For the text-containing cell, return its midpoint in (X, Y) coordinate format. 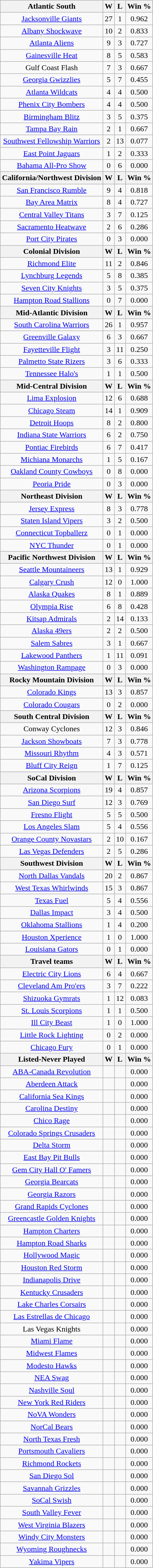
Michiana Monarchs (52, 459)
Birmingham Blitz (52, 116)
Alaska 49ers (52, 631)
North Dallas Vandals (52, 876)
Connecticut Topballerz (52, 533)
0.583 (139, 55)
Pacific Northwest Division (52, 558)
Hampton Charters (52, 1231)
Gainesville Heat (52, 55)
Atlanta Aliens (52, 43)
Georgia Bearcats (52, 1182)
Colorado Cougars (52, 704)
Los Angeles Slam (52, 827)
Albany Shockwave (52, 31)
West Virginia Blazers (52, 1525)
Miami Flame (52, 1341)
Ill City Beast (52, 1023)
SoCal Swish (52, 1500)
West Texas Whirlwinds (52, 888)
Fresno Flight (52, 815)
Gem City Hall O' Famers (52, 1170)
Lakewood Panthers (52, 655)
15 (109, 888)
Midwest Flames (52, 1353)
Atlantic South (52, 6)
Chicago Fury (52, 1047)
Dallas Impact (52, 912)
0.769 (139, 802)
California/Northwest Division (52, 178)
Portsmouth Cavaliers (52, 1451)
Southwest Division (52, 863)
Mid-Atlantic Division (52, 312)
Houston Red Storm (52, 1268)
Jackson Showboats (52, 741)
Orange County Novastars (52, 839)
Southwest Fellowship Warriors (52, 141)
Central Valley Titans (52, 215)
Jersey Express (52, 508)
Lynchburg Legends (52, 276)
Cleveland Am Pro'ers (52, 986)
SoCal Division (52, 778)
East Point Jaguars (52, 153)
Shizuoka Gymrats (52, 998)
Gulf Coast Flash (52, 68)
Delta Storm (52, 1145)
Washington Rampage (52, 668)
Seattle Mountaineers (52, 570)
California Sea Kings (52, 1096)
Sacramento Heatwave (52, 227)
South Carolina Warriors (52, 325)
Windy City Monsters (52, 1537)
0.222 (139, 986)
Richmond Rockets (52, 1463)
Travel teams (52, 962)
Wyoming Roughnecks (52, 1549)
0.133 (139, 619)
Detroit Hoops (52, 423)
Indiana State Warriors (52, 435)
Oakland County Cowboys (52, 472)
Colorado Kings (52, 692)
0.428 (139, 606)
Bluff City Reign (52, 766)
19 (109, 790)
Greenville Galaxy (52, 337)
Las Vegas Knights (52, 1329)
Lake Charles Corsairs (52, 1304)
0.091 (139, 655)
Phenix City Bombers (52, 104)
Savannah Grizzles (52, 1488)
0.818 (139, 190)
Las Estrellas de Chicago (52, 1316)
Atlanta Wildcats (52, 92)
ABA-Canada Revolution (52, 1072)
East Bay Pit Bulls (52, 1158)
Fayetteville Flight (52, 349)
Peoria Pride (52, 484)
Carolina Destiny (52, 1108)
0.957 (139, 325)
Richmond Elite (52, 263)
Little Rock Lighting (52, 1035)
NorCal Bears (52, 1427)
Rocky Mountain Division (52, 680)
Texas Fuel (52, 900)
North Texas Fresh (52, 1439)
Mid-Central Division (52, 386)
Kentucky Crusaders (52, 1292)
Northeast Division (52, 496)
Pontiac Firebirds (52, 447)
Staten Island Vipers (52, 521)
Seven City Knights (52, 288)
Colorado Springs Crusaders (52, 1133)
Houston Xperience (52, 937)
NYC Thunder (52, 545)
Hampton Road Stallions (52, 300)
Hollywood Magic (52, 1255)
0.250 (139, 349)
0.909 (139, 410)
0.929 (139, 570)
0.800 (139, 423)
San Francisco Rumble (52, 190)
Yakima Vipers (52, 1562)
San Diego Surf (52, 802)
Greencastle Golden Knights (52, 1219)
Bahama All-Pro Show (52, 166)
New York Red Riders (52, 1402)
Bay Area Matrix (52, 202)
Electric City Lions (52, 974)
Oklahoma Stallions (52, 925)
0.889 (139, 594)
0.077 (139, 141)
Kitsap Admirals (52, 619)
Georgia Gwizzlies (52, 80)
0.571 (139, 753)
Modesto Hawks (52, 1366)
Tampa Bay Rain (52, 129)
0.962 (139, 19)
Olympia Rise (52, 606)
NEA Swag (52, 1378)
Calgary Crush (52, 582)
26 (109, 325)
Alaska Quakes (52, 594)
San Diego Sol (52, 1476)
Arizona Scorpions (52, 790)
0.750 (139, 435)
Palmetto State Rizers (52, 362)
27 (109, 19)
Aberdeen Attack (52, 1084)
Listed-Never Played (52, 1059)
Colonial Division (52, 251)
0.385 (139, 276)
South Central Division (52, 716)
0.833 (139, 31)
South Valley Fever (52, 1512)
Chicago Steam (52, 410)
Nashville Soul (52, 1390)
Tennessee Halo's (52, 374)
Las Vegas Defenders (52, 851)
Conway Cyclones (52, 729)
Port City Pirates (52, 239)
Indianapolis Drive (52, 1280)
0.417 (139, 447)
NoVA Wonders (52, 1415)
Salem Sabres (52, 643)
Jacksonville Giants (52, 19)
Louisiana Gators (52, 949)
St. Louis Scorpions (52, 1010)
Chico Rage (52, 1121)
Hampton Road Sharks (52, 1243)
20 (109, 876)
0.083 (139, 998)
Lima Explosion (52, 398)
0.688 (139, 398)
Missouri Rhythm (52, 753)
Grand Rapids Cyclones (52, 1206)
0.200 (139, 925)
0.455 (139, 80)
Georgia Razors (52, 1194)
